Find where the given text appears and provide that cell's center as (X, Y) coordinate. 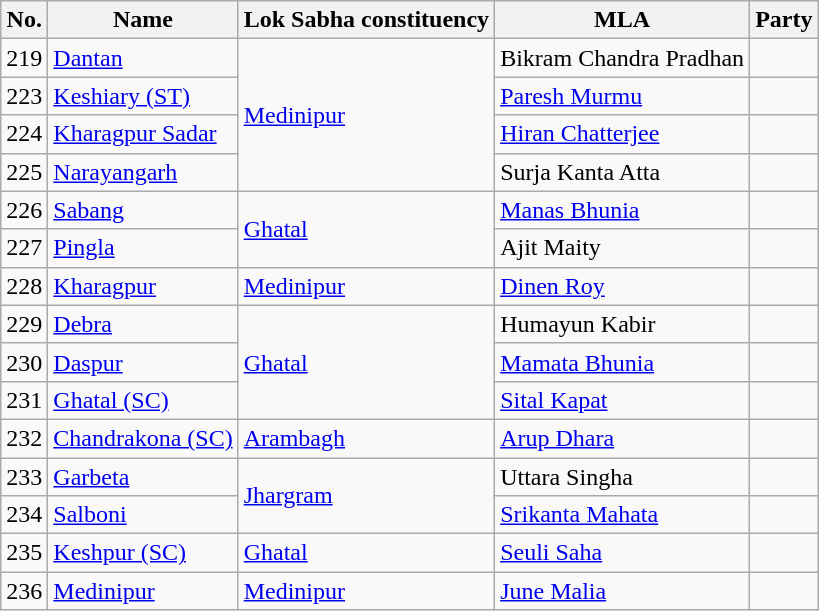
228 (24, 286)
229 (24, 324)
Ajit Maity (622, 248)
232 (24, 438)
225 (24, 172)
Lok Sabha constituency (366, 20)
Narayangarh (143, 172)
224 (24, 134)
Mamata Bhunia (622, 362)
Party (784, 20)
231 (24, 400)
Dantan (143, 58)
MLA (622, 20)
Paresh Murmu (622, 96)
234 (24, 515)
223 (24, 96)
Kharagpur Sadar (143, 134)
226 (24, 210)
Salboni (143, 515)
Debra (143, 324)
Sabang (143, 210)
Hiran Chatterjee (622, 134)
June Malia (622, 591)
Garbeta (143, 477)
Dinen Roy (622, 286)
233 (24, 477)
Name (143, 20)
235 (24, 553)
Ghatal (SC) (143, 400)
Pingla (143, 248)
Chandrakona (SC) (143, 438)
Srikanta Mahata (622, 515)
Manas Bhunia (622, 210)
No. (24, 20)
Bikram Chandra Pradhan (622, 58)
Humayun Kabir (622, 324)
Daspur (143, 362)
Sital Kapat (622, 400)
Jhargram (366, 496)
Seuli Saha (622, 553)
219 (24, 58)
Keshpur (SC) (143, 553)
Surja Kanta Atta (622, 172)
Arambagh (366, 438)
236 (24, 591)
227 (24, 248)
Kharagpur (143, 286)
230 (24, 362)
Keshiary (ST) (143, 96)
Uttara Singha (622, 477)
Arup Dhara (622, 438)
